Return the (x, y) coordinate for the center point of the cell that contains the specified text.  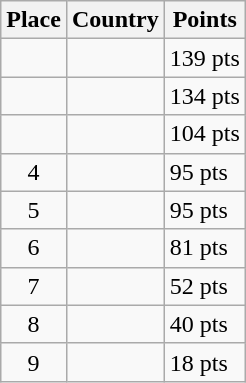
4 (34, 172)
Place (34, 20)
6 (34, 248)
40 pts (204, 324)
104 pts (204, 134)
134 pts (204, 96)
Country (115, 20)
8 (34, 324)
5 (34, 210)
7 (34, 286)
81 pts (204, 248)
Points (204, 20)
139 pts (204, 58)
18 pts (204, 362)
52 pts (204, 286)
9 (34, 362)
